Find where the given text appears and provide that cell's center as (x, y) coordinate. 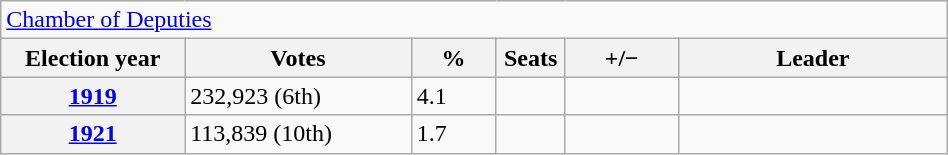
1.7 (454, 134)
113,839 (10th) (298, 134)
Leader (812, 58)
4.1 (454, 96)
Chamber of Deputies (474, 20)
Votes (298, 58)
+/− (622, 58)
232,923 (6th) (298, 96)
Seats (530, 58)
1921 (93, 134)
Election year (93, 58)
1919 (93, 96)
% (454, 58)
